Detect which cell encompasses the target text, then output its (X, Y) center coordinate. 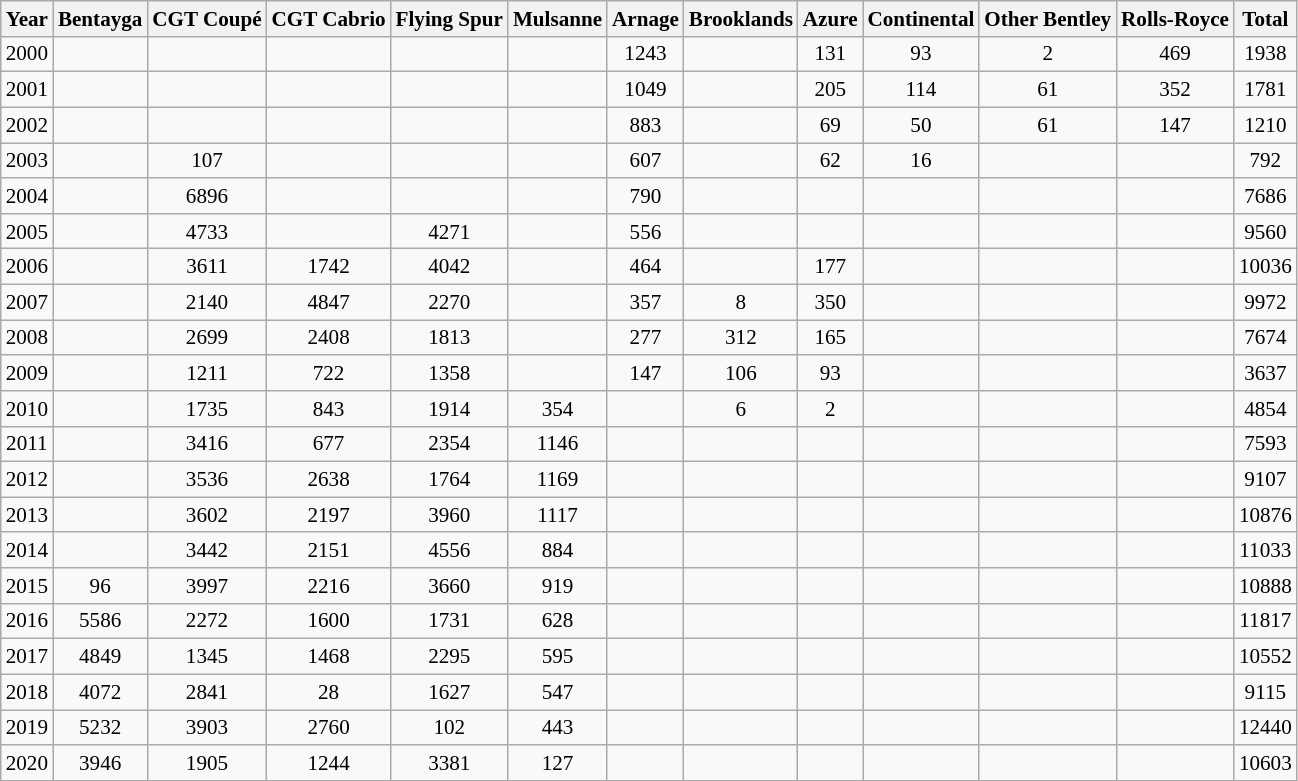
2017 (27, 656)
628 (558, 620)
12440 (1266, 728)
2007 (27, 302)
1600 (329, 620)
4556 (450, 550)
10888 (1266, 586)
2002 (27, 124)
10552 (1266, 656)
3602 (206, 514)
Bentayga (100, 18)
1742 (329, 266)
2001 (27, 90)
96 (100, 586)
5232 (100, 728)
9115 (1266, 692)
Brooklands (741, 18)
3660 (450, 586)
1813 (450, 338)
1169 (558, 480)
1345 (206, 656)
205 (830, 90)
7593 (1266, 444)
2019 (27, 728)
3536 (206, 480)
9107 (1266, 480)
3946 (100, 762)
Arnage (646, 18)
883 (646, 124)
11033 (1266, 550)
843 (329, 408)
Year (27, 18)
2216 (329, 586)
131 (830, 54)
277 (646, 338)
3997 (206, 586)
4854 (1266, 408)
556 (646, 230)
3611 (206, 266)
2012 (27, 480)
2151 (329, 550)
547 (558, 692)
3381 (450, 762)
2004 (27, 196)
354 (558, 408)
107 (206, 160)
2000 (27, 54)
102 (450, 728)
3637 (1266, 372)
3442 (206, 550)
Rolls-Royce (1175, 18)
469 (1175, 54)
16 (922, 160)
62 (830, 160)
792 (1266, 160)
607 (646, 160)
2003 (27, 160)
2699 (206, 338)
106 (741, 372)
Continental (922, 18)
1914 (450, 408)
4072 (100, 692)
1468 (329, 656)
443 (558, 728)
2197 (329, 514)
177 (830, 266)
2005 (27, 230)
10603 (1266, 762)
2760 (329, 728)
6896 (206, 196)
2015 (27, 586)
CGT Coupé (206, 18)
1781 (1266, 90)
1938 (1266, 54)
352 (1175, 90)
2018 (27, 692)
Other Bentley (1048, 18)
1905 (206, 762)
11817 (1266, 620)
10876 (1266, 514)
9972 (1266, 302)
2008 (27, 338)
919 (558, 586)
5586 (100, 620)
790 (646, 196)
2006 (27, 266)
50 (922, 124)
3903 (206, 728)
1210 (1266, 124)
1243 (646, 54)
7686 (1266, 196)
3960 (450, 514)
165 (830, 338)
10036 (1266, 266)
1244 (329, 762)
Azure (830, 18)
1627 (450, 692)
884 (558, 550)
350 (830, 302)
2270 (450, 302)
1117 (558, 514)
2841 (206, 692)
4733 (206, 230)
9560 (1266, 230)
2016 (27, 620)
464 (646, 266)
CGT Cabrio (329, 18)
Total (1266, 18)
7674 (1266, 338)
2140 (206, 302)
4271 (450, 230)
4849 (100, 656)
722 (329, 372)
1049 (646, 90)
1146 (558, 444)
2295 (450, 656)
2020 (27, 762)
2408 (329, 338)
357 (646, 302)
1358 (450, 372)
3416 (206, 444)
28 (329, 692)
677 (329, 444)
4847 (329, 302)
2013 (27, 514)
4042 (450, 266)
Flying Spur (450, 18)
2011 (27, 444)
6 (741, 408)
1211 (206, 372)
114 (922, 90)
1735 (206, 408)
312 (741, 338)
595 (558, 656)
Mulsanne (558, 18)
127 (558, 762)
2272 (206, 620)
2014 (27, 550)
2638 (329, 480)
1731 (450, 620)
1764 (450, 480)
2354 (450, 444)
2010 (27, 408)
69 (830, 124)
8 (741, 302)
2009 (27, 372)
